Locate the cell with the specified text and output its (X, Y) center coordinate. 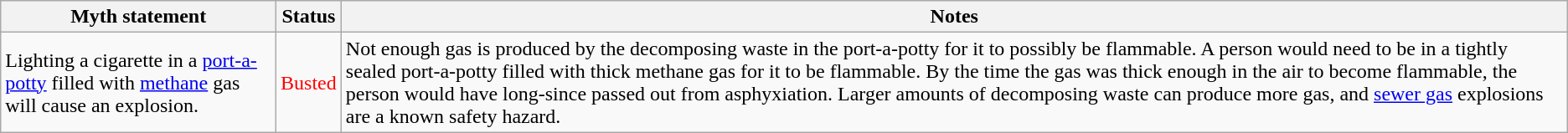
Busted (309, 82)
Notes (954, 17)
Status (309, 17)
Lighting a cigarette in a port-a-potty filled with methane gas will cause an explosion. (139, 82)
Myth statement (139, 17)
